Capture the cell that displays the provided text and extract its (x, y) central coordinate. 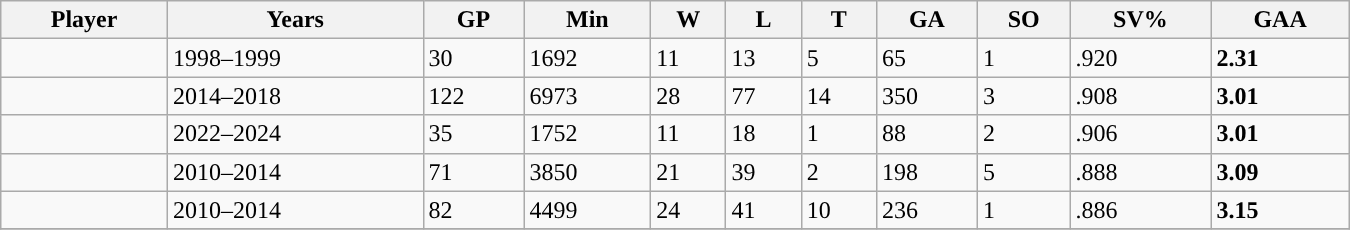
3.15 (1280, 210)
71 (474, 172)
30 (474, 58)
.908 (1140, 96)
122 (474, 96)
SV% (1140, 20)
4499 (588, 210)
3850 (588, 172)
.906 (1140, 134)
236 (926, 210)
Years (295, 20)
28 (688, 96)
1752 (588, 134)
88 (926, 134)
39 (764, 172)
2022–2024 (295, 134)
3 (1023, 96)
GP (474, 20)
SO (1023, 20)
1692 (588, 58)
.886 (1140, 210)
14 (838, 96)
13 (764, 58)
18 (764, 134)
65 (926, 58)
82 (474, 210)
24 (688, 210)
Min (588, 20)
W (688, 20)
77 (764, 96)
198 (926, 172)
35 (474, 134)
L (764, 20)
GA (926, 20)
.920 (1140, 58)
T (838, 20)
Player (84, 20)
6973 (588, 96)
21 (688, 172)
2014–2018 (295, 96)
2.31 (1280, 58)
10 (838, 210)
41 (764, 210)
GAA (1280, 20)
.888 (1140, 172)
350 (926, 96)
3.09 (1280, 172)
1998–1999 (295, 58)
